From the cell containing the given text, extract its center point as (X, Y) coordinate. 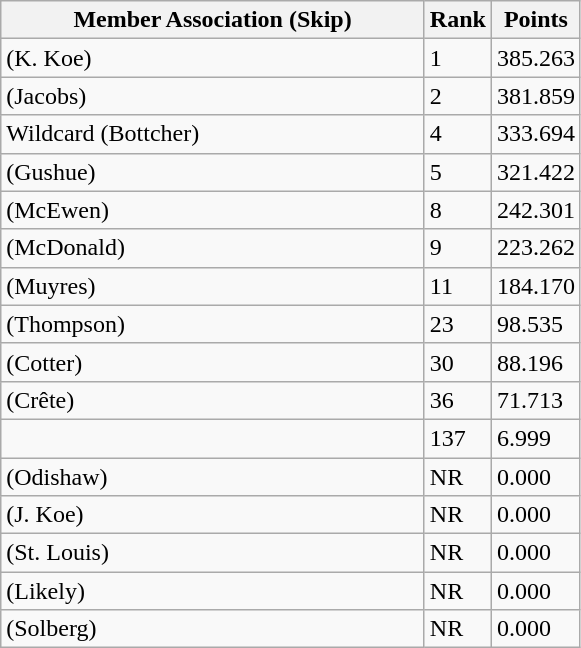
Member Association (Skip) (213, 20)
(Muyres) (213, 286)
(J. Koe) (213, 515)
36 (458, 400)
381.859 (536, 96)
Wildcard (Bottcher) (213, 134)
4 (458, 134)
23 (458, 324)
1 (458, 58)
2 (458, 96)
98.535 (536, 324)
(St. Louis) (213, 553)
8 (458, 210)
11 (458, 286)
(Thompson) (213, 324)
6.999 (536, 438)
Rank (458, 20)
(Likely) (213, 591)
321.422 (536, 172)
137 (458, 438)
(Gushue) (213, 172)
(Solberg) (213, 629)
5 (458, 172)
30 (458, 362)
(Crête) (213, 400)
(McDonald) (213, 248)
88.196 (536, 362)
385.263 (536, 58)
223.262 (536, 248)
(K. Koe) (213, 58)
Points (536, 20)
(Cotter) (213, 362)
242.301 (536, 210)
184.170 (536, 286)
(Odishaw) (213, 477)
71.713 (536, 400)
9 (458, 248)
(McEwen) (213, 210)
(Jacobs) (213, 96)
333.694 (536, 134)
